Provide the [X, Y] coordinate of the cell's center where the given text is located.  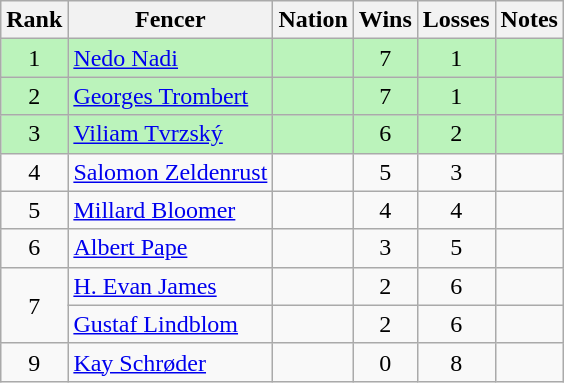
9 [34, 362]
Georges Trombert [170, 96]
Salomon Zeldenrust [170, 172]
Gustaf Lindblom [170, 324]
Losses [456, 20]
Nation [313, 20]
Rank [34, 20]
Viliam Tvrzský [170, 134]
8 [456, 362]
H. Evan James [170, 286]
Kay Schrøder [170, 362]
Millard Bloomer [170, 210]
Wins [385, 20]
0 [385, 362]
Nedo Nadi [170, 58]
Notes [529, 20]
Fencer [170, 20]
Albert Pape [170, 248]
